Scan for the cell matching the given text and deliver its [X, Y] coordinate at center. 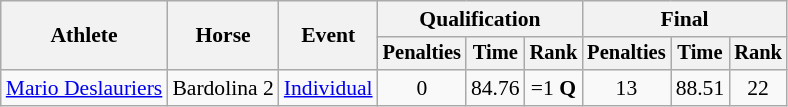
13 [626, 88]
84.76 [496, 88]
Horse [222, 36]
=1 Q [554, 88]
Mario Deslauriers [84, 88]
Individual [328, 88]
0 [422, 88]
22 [758, 88]
Athlete [84, 36]
Qualification [480, 19]
88.51 [700, 88]
Bardolina 2 [222, 88]
Event [328, 36]
Final [684, 19]
